Scan for the cell matching the given text and deliver its [x, y] coordinate at center. 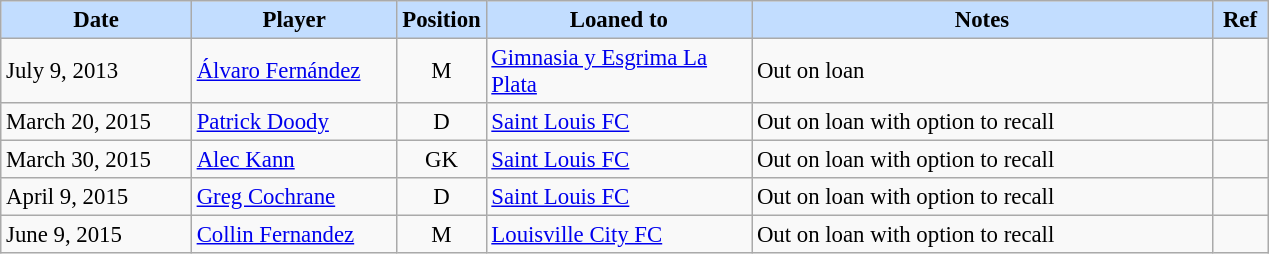
March 20, 2015 [96, 122]
Position [442, 20]
Ref [1240, 20]
March 30, 2015 [96, 160]
June 9, 2015 [96, 235]
Out on loan [982, 72]
Date [96, 20]
Loaned to [619, 20]
Louisville City FC [619, 235]
Alec Kann [294, 160]
Collin Fernandez [294, 235]
Gimnasia y Esgrima La Plata [619, 72]
Notes [982, 20]
GK [442, 160]
Álvaro Fernández [294, 72]
April 9, 2015 [96, 197]
Patrick Doody [294, 122]
Greg Cochrane [294, 197]
Player [294, 20]
July 9, 2013 [96, 72]
